Detect which cell encompasses the target text, then output its [X, Y] center coordinate. 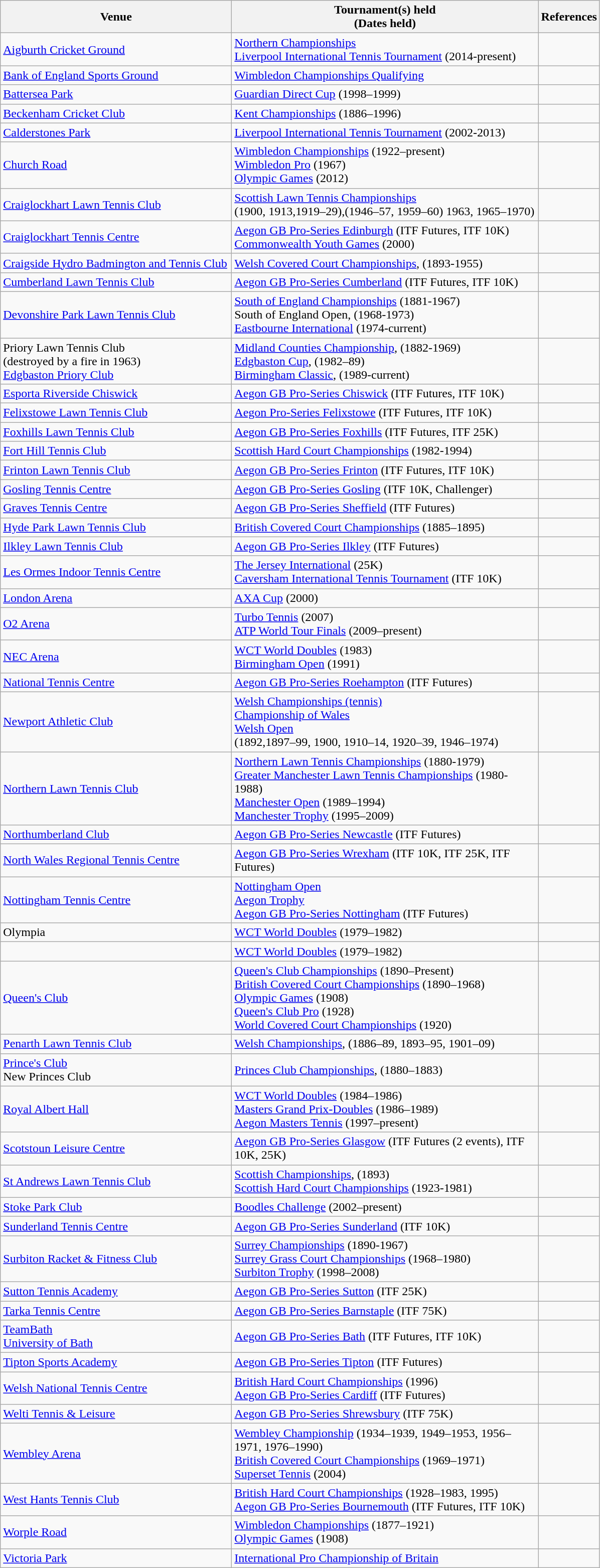
Aegon GB Pro-Series Edinburgh (ITF Futures, ITF 10K)Commonwealth Youth Games (2000) [385, 237]
North Wales Regional Tennis Centre [116, 861]
Sutton Tennis Academy [116, 1291]
Aegon GB Pro-Series Glasgow (ITF Futures (2 events), ITF 10K, 25K) [385, 1149]
WCT World Doubles (1983)Birmingham Open (1991) [385, 656]
South of England Championships (1881-1967)South of England Open, (1968-1973)Eastbourne International (1974-current) [385, 315]
Church Road [116, 165]
Venue [116, 17]
West Hants Tennis Club [116, 1500]
Wimbledon Championships (1877–1921)Olympic Games (1908) [385, 1532]
TeamBathUniversity of Bath [116, 1336]
Turbo Tennis (2007)ATP World Tour Finals (2009–present) [385, 624]
Felixstowe Lawn Tennis Club [116, 413]
Aegon GB Pro-Series Barnstaple (ITF 75K) [385, 1311]
Craiglockhart Lawn Tennis Club [116, 205]
Graves Tennis Centre [116, 508]
Aegon GB Pro-Series Gosling (ITF 10K, Challenger) [385, 489]
Bank of England Sports Ground [116, 75]
Northumberland Club [116, 835]
Scottish Hard Court Championships (1982-1994) [385, 451]
Priory Lawn Tennis Club(destroyed by a fire in 1963)Edgbaston Priory Club [116, 361]
Wimbledon Championships (1922–present)Wimbledon Pro (1967)Olympic Games (2012) [385, 165]
Penarth Lawn Tennis Club [116, 1044]
Worple Road [116, 1532]
London Arena [116, 598]
Scottish Lawn Tennis Championships(1900, 1913,1919–29),(1946–57, 1959–60) 1963, 1965–1970) [385, 205]
Wembley Championship (1934–1939, 1949–1953, 1956–1971, 1976–1990) British Covered Court Championships (1969–1971) Superset Tennis (2004) [385, 1454]
Calderstones Park [116, 132]
Kent Championships (1886–1996) [385, 113]
O2 Arena [116, 624]
Aigburth Cricket Ground [116, 49]
International Pro Championship of Britain [385, 1558]
Royal Albert Hall [116, 1109]
Aegon GB Pro-Series Chiswick (ITF Futures, ITF 10K) [385, 394]
Beckenham Cricket Club [116, 113]
Aegon GB Pro-Series Cumberland (ITF Futures, ITF 10K) [385, 282]
Scottish Championships, (1893) Scottish Hard Court Championships (1923-1981) [385, 1181]
Aegon GB Pro-Series Frinton (ITF Futures, ITF 10K) [385, 470]
British Covered Court Championships (1885–1895) [385, 527]
Aegon GB Pro-Series Newcastle (ITF Futures) [385, 835]
Sunderland Tennis Centre [116, 1226]
Cumberland Lawn Tennis Club [116, 282]
British Hard Court Championships (1996)Aegon GB Pro-Series Cardiff (ITF Futures) [385, 1388]
Aegon Pro-Series Felixstowe (ITF Futures, ITF 10K) [385, 413]
Frinton Lawn Tennis Club [116, 470]
Guardian Direct Cup (1998–1999) [385, 94]
Wimbledon Championships Qualifying [385, 75]
Aegon GB Pro-Series Wrexham (ITF 10K, ITF 25K, ITF Futures) [385, 861]
Surbiton Racket & Fitness Club [116, 1259]
Surrey Championships (1890-1967) Surrey Grass Court Championships (1968–1980)Surbiton Trophy (1998–2008) [385, 1259]
Newport Athletic Club [116, 721]
Aegon GB Pro-Series Foxhills (ITF Futures, ITF 25K) [385, 432]
Aegon GB Pro-Series Bath (ITF Futures, ITF 10K) [385, 1336]
Northern ChampionshipsLiverpool International Tennis Tournament (2014-present) [385, 49]
Liverpool International Tennis Tournament (2002-2013) [385, 132]
The Jersey International (25K)Caversham International Tennis Tournament (ITF 10K) [385, 572]
WCT World Doubles (1984–1986)Masters Grand Prix-Doubles (1986–1989)Aegon Masters Tennis (1997–present) [385, 1109]
NEC Arena [116, 656]
Aegon GB Pro-Series Roehampton (ITF Futures) [385, 682]
Welsh National Tennis Centre [116, 1388]
Aegon GB Pro-Series Ilkley (ITF Futures) [385, 546]
Aegon GB Pro-Series Sheffield (ITF Futures) [385, 508]
National Tennis Centre [116, 682]
Esporta Riverside Chiswick [116, 394]
Boodles Challenge (2002–present) [385, 1207]
Tournament(s) held(Dates held) [385, 17]
Devonshire Park Lawn Tennis Club [116, 315]
Ilkley Lawn Tennis Club [116, 546]
Queen's Club [116, 998]
Princes Club Championships, (1880–1883) [385, 1069]
Aegon GB Pro-Series Tipton (ITF Futures) [385, 1362]
Welsh Covered Court Championships, (1893-1955) [385, 263]
Olympia [116, 932]
Welsh Championships, (1886–89, 1893–95, 1901–09) [385, 1044]
Aegon GB Pro-Series Shrewsbury (ITF 75K) [385, 1414]
Welsh Championships (tennis)Championship of WalesWelsh Open(1892,1897–99, 1900, 1910–14, 1920–39, 1946–1974) [385, 721]
Tipton Sports Academy [116, 1362]
Victoria Park [116, 1558]
Stoke Park Club [116, 1207]
Craiglockhart Tennis Centre [116, 237]
Nottingham Tennis Centre [116, 900]
Nottingham OpenAegon TrophyAegon GB Pro-Series Nottingham (ITF Futures) [385, 900]
Aegon GB Pro-Series Sutton (ITF 25K) [385, 1291]
Fort Hill Tennis Club [116, 451]
Wembley Arena [116, 1454]
Prince's ClubNew Princes Club [116, 1069]
Craigside Hydro Badmington and Tennis Club [116, 263]
References [569, 17]
Foxhills Lawn Tennis Club [116, 432]
St Andrews Lawn Tennis Club [116, 1181]
Northern Lawn Tennis Club [116, 788]
Les Ormes Indoor Tennis Centre [116, 572]
Hyde Park Lawn Tennis Club [116, 527]
Battersea Park [116, 94]
Scotstoun Leisure Centre [116, 1149]
Welti Tennis & Leisure [116, 1414]
Gosling Tennis Centre [116, 489]
Aegon GB Pro-Series Sunderland (ITF 10K) [385, 1226]
AXA Cup (2000) [385, 598]
Tarka Tennis Centre [116, 1311]
Midland Counties Championship, (1882-1969)Edgbaston Cup, (1982–89)Birmingham Classic, (1989-current) [385, 361]
British Hard Court Championships (1928–1983, 1995)Aegon GB Pro-Series Bournemouth (ITF Futures, ITF 10K) [385, 1500]
